Pinpoint the cell where the given text exists, returning its (X, Y) midpoint coordinate. 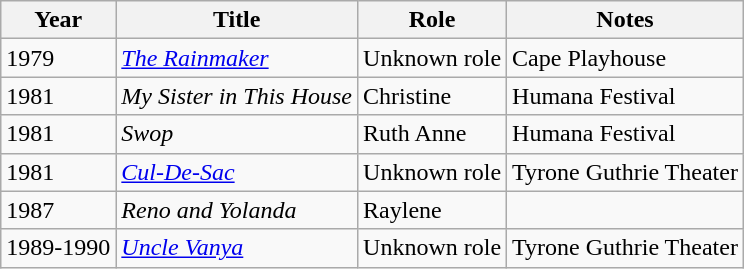
Title (237, 20)
My Sister in This House (237, 96)
The Rainmaker (237, 58)
Role (432, 20)
1989-1990 (58, 248)
Cape Playhouse (626, 58)
Uncle Vanya (237, 248)
Reno and Yolanda (237, 210)
Ruth Anne (432, 134)
Year (58, 20)
Swop (237, 134)
Christine (432, 96)
1979 (58, 58)
1987 (58, 210)
Raylene (432, 210)
Cul-De-Sac (237, 172)
Notes (626, 20)
